Output the (X, Y) coordinate of the center of the cell containing the given text.  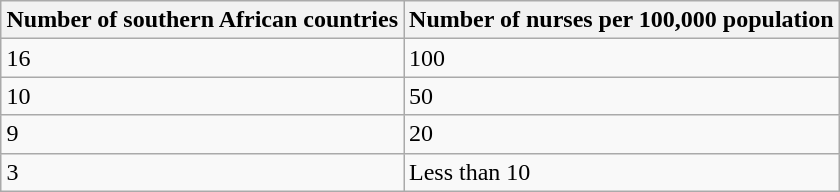
3 (202, 172)
10 (202, 96)
9 (202, 134)
16 (202, 58)
Number of southern African countries (202, 20)
100 (622, 58)
Less than 10 (622, 172)
50 (622, 96)
20 (622, 134)
Number of nurses per 100,000 population (622, 20)
